Identify which cell holds the provided text, then report its [X, Y] central coordinate. 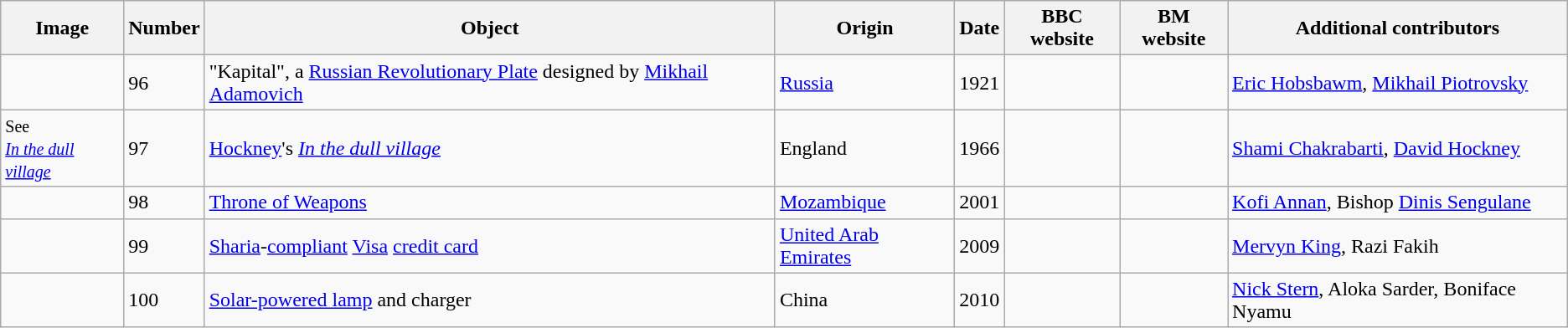
Sharia-compliant Visa credit card [489, 246]
Hockney's In the dull village [489, 148]
Kofi Annan, Bishop Dinis Sengulane [1398, 202]
Date [980, 28]
England [864, 148]
Throne of Weapons [489, 202]
Nick Stern, Aloka Sarder, Boniface Nyamu [1398, 300]
Mozambique [864, 202]
2010 [980, 300]
Image [62, 28]
Russia [864, 82]
Eric Hobsbawm, Mikhail Piotrovsky [1398, 82]
"Kapital", a Russian Revolutionary Plate designed by Mikhail Adamovich [489, 82]
See In the dull village [62, 148]
United Arab Emirates [864, 246]
BM website [1173, 28]
99 [164, 246]
2009 [980, 246]
Mervyn King, Razi Fakih [1398, 246]
Additional contributors [1398, 28]
1921 [980, 82]
Origin [864, 28]
Number [164, 28]
98 [164, 202]
BBC website [1062, 28]
Object [489, 28]
96 [164, 82]
Solar-powered lamp and charger [489, 300]
1966 [980, 148]
100 [164, 300]
97 [164, 148]
2001 [980, 202]
China [864, 300]
Shami Chakrabarti, David Hockney [1398, 148]
